Extract the (x, y) coordinate from the center of the cell holding the provided text.  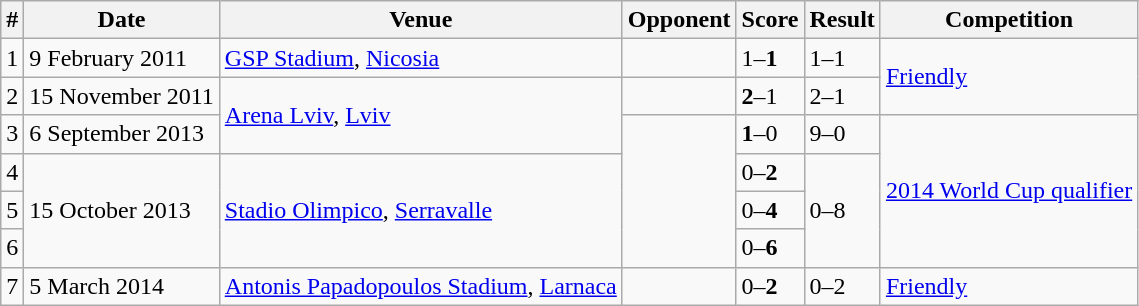
Arena Lviv, Lviv (420, 115)
6 (12, 248)
7 (12, 286)
Date (122, 20)
Venue (420, 20)
# (12, 20)
6 September 2013 (122, 134)
5 (12, 210)
9 February 2011 (122, 58)
Antonis Papadopoulos Stadium, Larnaca (420, 286)
0–4 (770, 210)
Result (842, 20)
5 March 2014 (122, 286)
3 (12, 134)
0–8 (842, 210)
Stadio Olimpico, Serravalle (420, 210)
2 (12, 96)
1–0 (770, 134)
Competition (1008, 20)
15 November 2011 (122, 96)
GSP Stadium, Nicosia (420, 58)
0–6 (770, 248)
1 (12, 58)
Score (770, 20)
2014 World Cup qualifier (1008, 191)
4 (12, 172)
9–0 (842, 134)
15 October 2013 (122, 210)
Opponent (679, 20)
